Locate the cell with the specified text and output its [x, y] center coordinate. 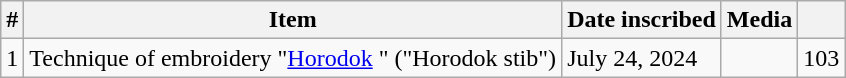
Item [293, 20]
July 24, 2024 [642, 58]
Date inscribed [642, 20]
103 [822, 58]
Technique of embroidery "Horodok " ("Horodok stib") [293, 58]
Media [759, 20]
# [12, 20]
1 [12, 58]
